Search for the cell housing the specified text and yield its (X, Y) center coordinate. 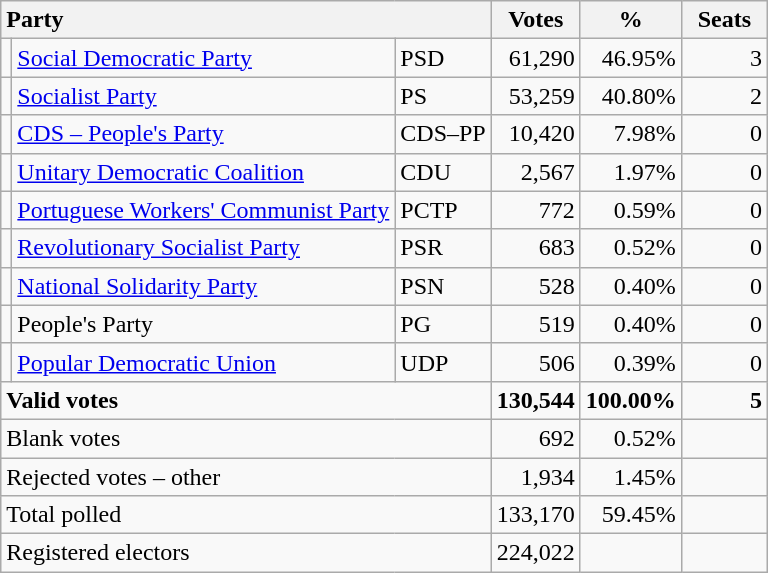
61,290 (536, 58)
506 (536, 362)
40.80% (630, 96)
519 (536, 324)
100.00% (630, 400)
528 (536, 286)
53,259 (536, 96)
People's Party (204, 324)
PS (443, 96)
CDU (443, 172)
Portuguese Workers' Communist Party (204, 210)
PSD (443, 58)
Total polled (246, 515)
CDS–PP (443, 134)
1.45% (630, 477)
Blank votes (246, 438)
Valid votes (246, 400)
Party (246, 20)
Revolutionary Socialist Party (204, 248)
PCTP (443, 210)
1.97% (630, 172)
PSN (443, 286)
0.59% (630, 210)
133,170 (536, 515)
Seats (724, 20)
10,420 (536, 134)
0.39% (630, 362)
59.45% (630, 515)
% (630, 20)
683 (536, 248)
UDP (443, 362)
5 (724, 400)
46.95% (630, 58)
PSR (443, 248)
CDS – People's Party (204, 134)
Popular Democratic Union (204, 362)
224,022 (536, 553)
7.98% (630, 134)
Votes (536, 20)
Social Democratic Party (204, 58)
130,544 (536, 400)
National Solidarity Party (204, 286)
Rejected votes – other (246, 477)
Registered electors (246, 553)
Unitary Democratic Coalition (204, 172)
772 (536, 210)
2,567 (536, 172)
2 (724, 96)
Socialist Party (204, 96)
692 (536, 438)
PG (443, 324)
3 (724, 58)
1,934 (536, 477)
